Capture the cell that displays the provided text and extract its [x, y] central coordinate. 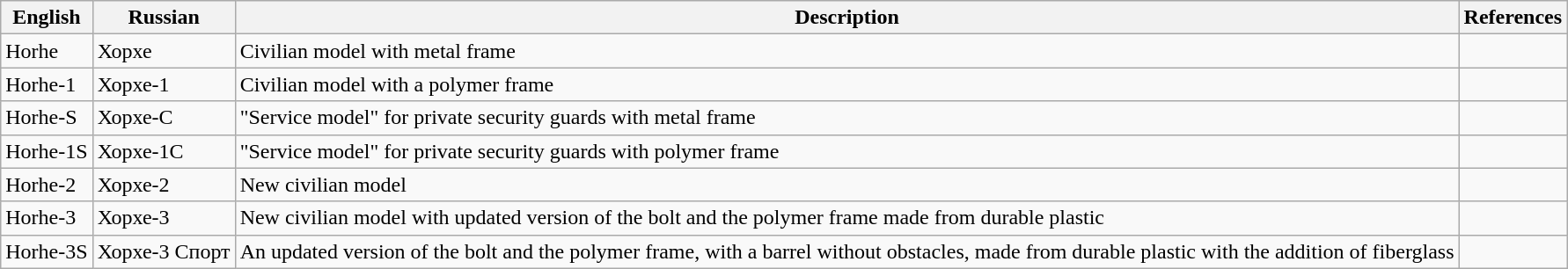
"Service model" for private security guards with metal frame [846, 118]
Хорхе-3 [164, 218]
Horhe-1S [47, 151]
Хорхе-1С [164, 151]
Horhe-3S [47, 251]
Хорхе [164, 51]
An updated version of the bolt and the polymer frame, with a barrel without obstacles, made from durable plastic with the addition of fiberglass [846, 251]
Хорхе-1 [164, 84]
Horhe-S [47, 118]
Horhe-2 [47, 185]
Civilian model with metal frame [846, 51]
Хорхе-2 [164, 185]
Horhe-1 [47, 84]
Хорхе-С [164, 118]
New civilian model [846, 185]
Horhe [47, 51]
Horhe-3 [47, 218]
Russian [164, 18]
Civilian model with a polymer frame [846, 84]
English [47, 18]
"Service model" for private security guards with polymer frame [846, 151]
Хорхе-3 Спорт [164, 251]
New civilian model with updated version of the bolt and the polymer frame made from durable plastic [846, 218]
Description [846, 18]
References [1513, 18]
